Extract the [x, y] coordinate from the center of the cell holding the provided text.  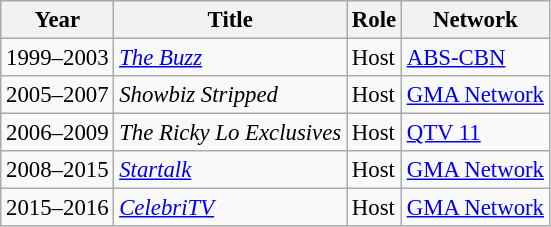
Startalk [230, 170]
The Buzz [230, 58]
2015–2016 [58, 208]
CelebriTV [230, 208]
Role [374, 20]
2006–2009 [58, 133]
Title [230, 20]
QTV 11 [475, 133]
ABS-CBN [475, 58]
2008–2015 [58, 170]
Network [475, 20]
The Ricky Lo Exclusives [230, 133]
Showbiz Stripped [230, 95]
Year [58, 20]
1999–2003 [58, 58]
2005–2007 [58, 95]
